Find where the given text appears and provide that cell's center as (X, Y) coordinate. 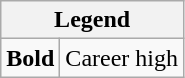
Bold (30, 58)
Career high (122, 58)
Legend (92, 20)
